Output the [X, Y] coordinate of the center of the cell containing the given text.  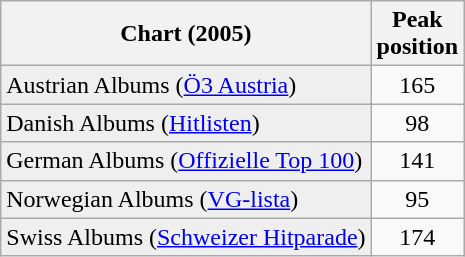
Peakposition [417, 34]
95 [417, 199]
Norwegian Albums (VG-lista) [186, 199]
141 [417, 161]
Chart (2005) [186, 34]
165 [417, 85]
Danish Albums (Hitlisten) [186, 123]
Swiss Albums (Schweizer Hitparade) [186, 237]
Austrian Albums (Ö3 Austria) [186, 85]
98 [417, 123]
174 [417, 237]
German Albums (Offizielle Top 100) [186, 161]
